Capture the cell that displays the provided text and extract its [X, Y] central coordinate. 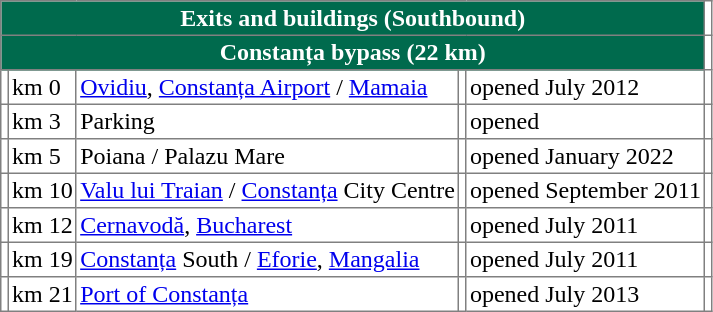
Constanța South / Eforie, Mangalia [267, 259]
Valu lui Traian / Constanța City Centre [267, 190]
km 21 [42, 294]
opened September 2011 [586, 190]
km 19 [42, 259]
opened January 2022 [586, 156]
Exits and buildings (Southbound) [353, 18]
opened [586, 121]
Cernavodă, Bucharest [267, 225]
km 5 [42, 156]
Constanța bypass (22 km) [353, 52]
opened July 2013 [586, 294]
Poiana / Palazu Mare [267, 156]
km 12 [42, 225]
km 0 [42, 87]
km 3 [42, 121]
Parking [267, 121]
opened July 2012 [586, 87]
km 10 [42, 190]
Port of Constanța [267, 294]
Ovidiu, Constanța Airport / Mamaia [267, 87]
